Find where the given text appears and provide that cell's center as [X, Y] coordinate. 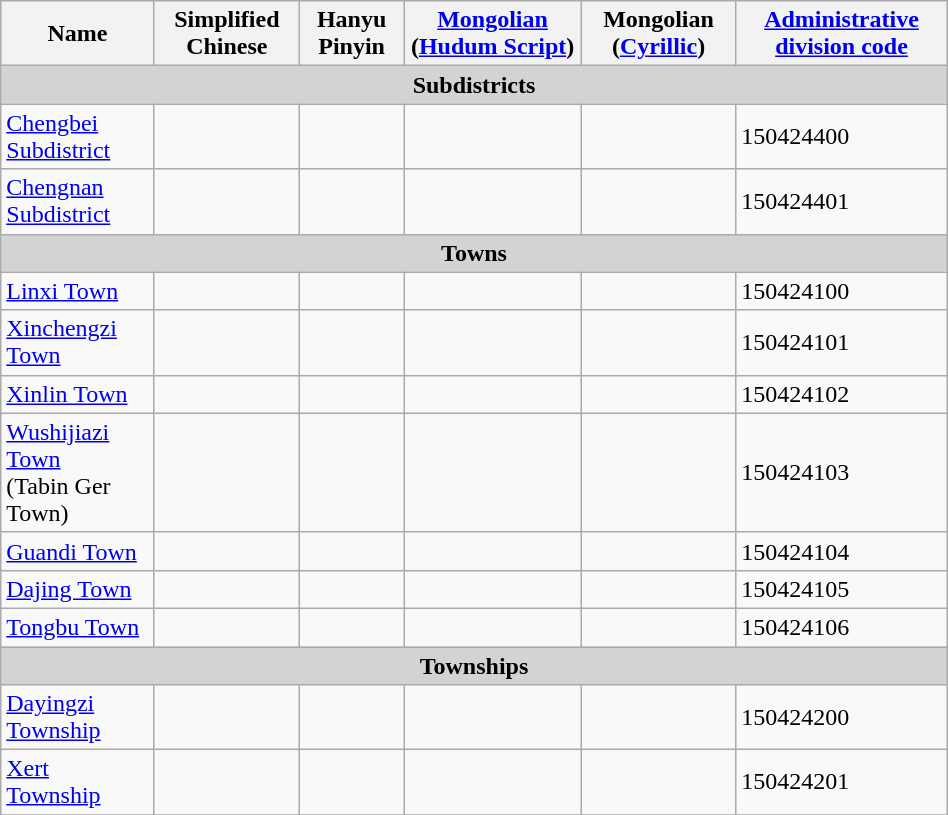
Administrative division code [842, 34]
150424102 [842, 394]
Chengbei Subdistrict [78, 136]
Mongolian (Cyrillic) [658, 34]
Name [78, 34]
Dayingzi Township [78, 718]
Dajing Town [78, 589]
Xinlin Town [78, 394]
150424104 [842, 551]
150424105 [842, 589]
Hanyu Pinyin [351, 34]
150424103 [842, 472]
150424106 [842, 627]
Townships [474, 665]
150424200 [842, 718]
Mongolian (Hudum Script) [493, 34]
Linxi Town [78, 291]
Subdistricts [474, 85]
Simplified Chinese [226, 34]
Tongbu Town [78, 627]
150424400 [842, 136]
Guandi Town [78, 551]
Xert Township [78, 782]
Chengnan Subdistrict [78, 202]
Wushijiazi Town(Tabin Ger Town) [78, 472]
150424101 [842, 342]
150424100 [842, 291]
150424401 [842, 202]
Towns [474, 253]
Xinchengzi Town [78, 342]
150424201 [842, 782]
